Detect which cell encompasses the target text, then output its (X, Y) center coordinate. 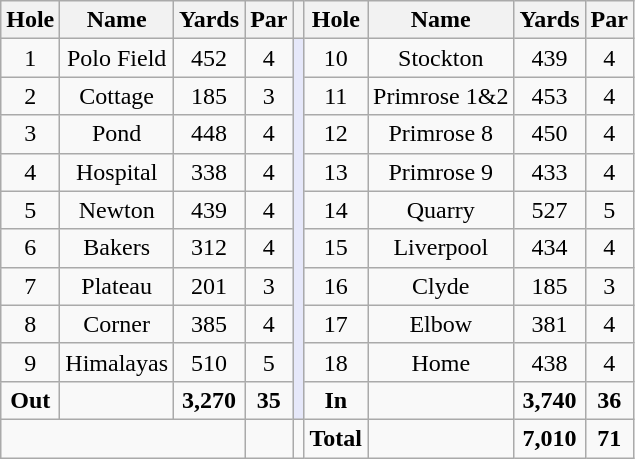
17 (336, 324)
1 (30, 58)
11 (336, 96)
Plateau (117, 286)
6 (30, 248)
3,270 (210, 400)
Polo Field (117, 58)
Liverpool (441, 248)
Hospital (117, 172)
510 (210, 362)
14 (336, 210)
Cottage (117, 96)
438 (550, 362)
Newton (117, 210)
12 (336, 134)
Bakers (117, 248)
Elbow (441, 324)
Primrose 1&2 (441, 96)
Quarry (441, 210)
15 (336, 248)
8 (30, 324)
10 (336, 58)
71 (609, 438)
2 (30, 96)
13 (336, 172)
Clyde (441, 286)
16 (336, 286)
Corner (117, 324)
36 (609, 400)
201 (210, 286)
3,740 (550, 400)
18 (336, 362)
In (336, 400)
338 (210, 172)
452 (210, 58)
Stockton (441, 58)
Total (336, 438)
7,010 (550, 438)
433 (550, 172)
Primrose 8 (441, 134)
Himalayas (117, 362)
Out (30, 400)
Pond (117, 134)
Home (441, 362)
9 (30, 362)
7 (30, 286)
385 (210, 324)
450 (550, 134)
434 (550, 248)
527 (550, 210)
35 (269, 400)
Primrose 9 (441, 172)
312 (210, 248)
448 (210, 134)
381 (550, 324)
453 (550, 96)
